From the cell containing the given text, extract its center point as [x, y] coordinate. 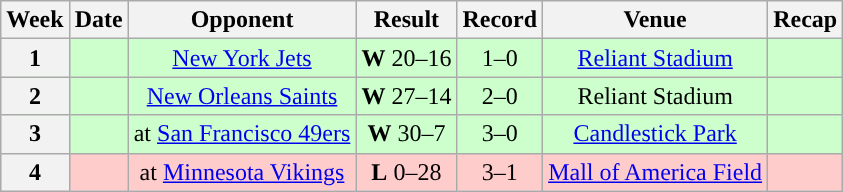
Opponent [242, 20]
2 [35, 96]
W 30–7 [406, 134]
4 [35, 172]
L 0–28 [406, 172]
Week [35, 20]
Venue [656, 20]
3–1 [500, 172]
Mall of America Field [656, 172]
New Orleans Saints [242, 96]
3 [35, 134]
Record [500, 20]
at Minnesota Vikings [242, 172]
Date [98, 20]
3–0 [500, 134]
Candlestick Park [656, 134]
at San Francisco 49ers [242, 134]
Result [406, 20]
2–0 [500, 96]
1 [35, 58]
Recap [806, 20]
W 27–14 [406, 96]
1–0 [500, 58]
New York Jets [242, 58]
W 20–16 [406, 58]
